Return the (x, y) coordinate for the center point of the cell that contains the specified text.  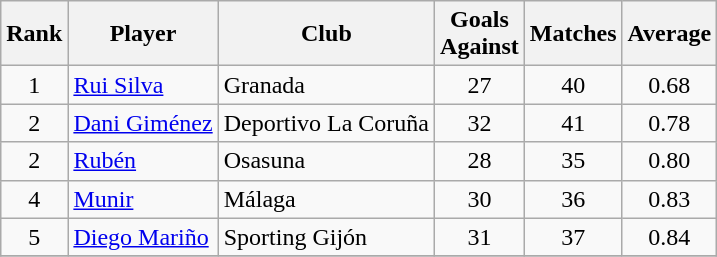
0.78 (670, 123)
Matches (573, 34)
Munir (143, 199)
Average (670, 34)
0.84 (670, 237)
31 (480, 237)
Rubén (143, 161)
40 (573, 85)
27 (480, 85)
4 (34, 199)
41 (573, 123)
0.80 (670, 161)
1 (34, 85)
Sporting Gijón (326, 237)
Málaga (326, 199)
Granada (326, 85)
Dani Giménez (143, 123)
0.83 (670, 199)
Rank (34, 34)
35 (573, 161)
32 (480, 123)
Club (326, 34)
Rui Silva (143, 85)
Player (143, 34)
30 (480, 199)
36 (573, 199)
Goals Against (480, 34)
0.68 (670, 85)
Deportivo La Coruña (326, 123)
5 (34, 237)
28 (480, 161)
Osasuna (326, 161)
Diego Mariño (143, 237)
37 (573, 237)
